Detect which cell encompasses the target text, then output its (x, y) center coordinate. 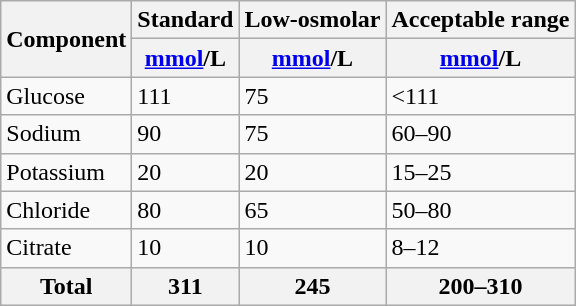
Citrate (66, 248)
200–310 (480, 286)
65 (312, 210)
Potassium (66, 172)
Low-osmolar (312, 20)
311 (186, 286)
Chloride (66, 210)
80 (186, 210)
111 (186, 96)
<111 (480, 96)
90 (186, 134)
Acceptable range (480, 20)
Glucose (66, 96)
50–80 (480, 210)
15–25 (480, 172)
8–12 (480, 248)
Sodium (66, 134)
Component (66, 39)
245 (312, 286)
60–90 (480, 134)
Total (66, 286)
Standard (186, 20)
